Capture the cell that displays the provided text and extract its [x, y] central coordinate. 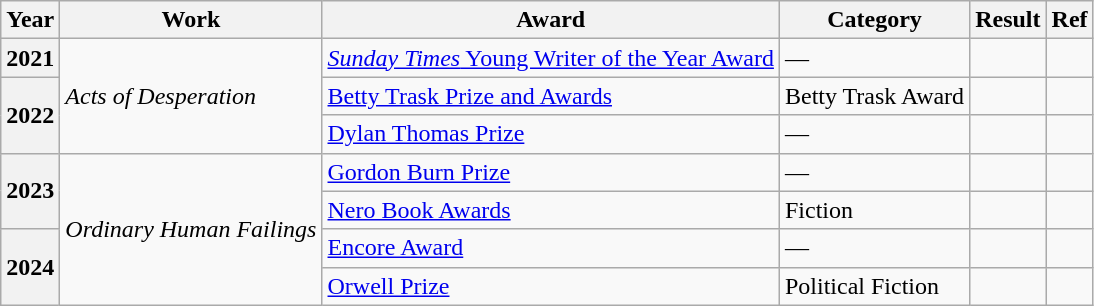
Work [191, 20]
Nero Book Awards [550, 210]
Year [30, 20]
2022 [30, 115]
Ordinary Human Failings [191, 229]
Betty Trask Award [874, 96]
Encore Award [550, 248]
Fiction [874, 210]
Betty Trask Prize and Awards [550, 96]
Sunday Times Young Writer of the Year Award [550, 58]
2021 [30, 58]
Award [550, 20]
Result [1008, 20]
Ref [1070, 20]
2024 [30, 267]
Dylan Thomas Prize [550, 134]
Category [874, 20]
Orwell Prize [550, 286]
Political Fiction [874, 286]
Acts of Desperation [191, 96]
Gordon Burn Prize [550, 172]
2023 [30, 191]
